Find where the given text appears and provide that cell's center as (X, Y) coordinate. 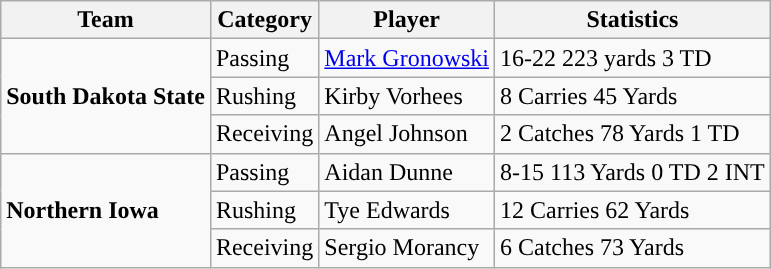
Player (407, 20)
Angel Johnson (407, 134)
Tye Edwards (407, 210)
South Dakota State (106, 96)
Kirby Vorhees (407, 96)
Mark Gronowski (407, 58)
Team (106, 20)
8-15 113 Yards 0 TD 2 INT (633, 172)
Category (264, 20)
16-22 223 yards 3 TD (633, 58)
2 Catches 78 Yards 1 TD (633, 134)
Sergio Morancy (407, 248)
12 Carries 62 Yards (633, 210)
6 Catches 73 Yards (633, 248)
Statistics (633, 20)
8 Carries 45 Yards (633, 96)
Aidan Dunne (407, 172)
Northern Iowa (106, 210)
